Find where the given text appears and provide that cell's center as [x, y] coordinate. 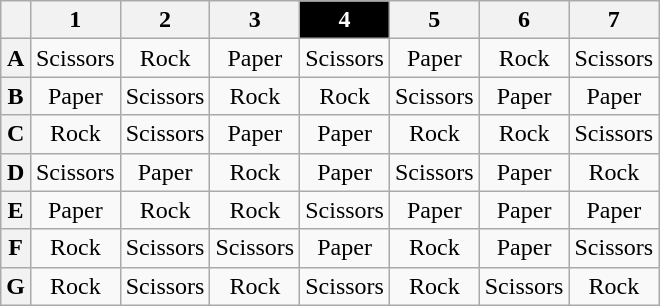
G [16, 286]
D [16, 172]
E [16, 210]
4 [345, 20]
7 [614, 20]
1 [75, 20]
5 [434, 20]
B [16, 96]
6 [524, 20]
F [16, 248]
C [16, 134]
A [16, 58]
2 [165, 20]
3 [255, 20]
